Return the [x, y] coordinate for the center point of the cell that contains the specified text.  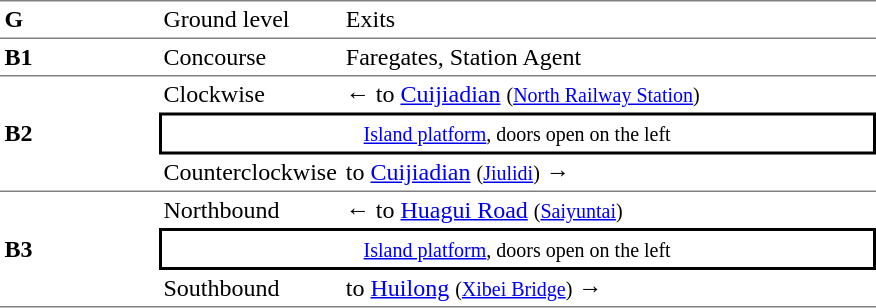
Faregates, Station Agent [608, 58]
B2 [80, 134]
B3 [80, 250]
B1 [80, 58]
Counterclockwise [250, 173]
Exits [608, 20]
Northbound [250, 210]
Ground level [250, 20]
← to Cuijiadian (North Railway Station) [608, 94]
Clockwise [250, 94]
← to Huagui Road (Saiyuntai) [608, 210]
to Huilong (Xibei Bridge) → [608, 289]
to Cuijiadian (Jiulidi) → [608, 173]
Southbound [250, 289]
G [80, 20]
Concourse [250, 58]
